Output the (X, Y) coordinate of the center of the cell containing the given text.  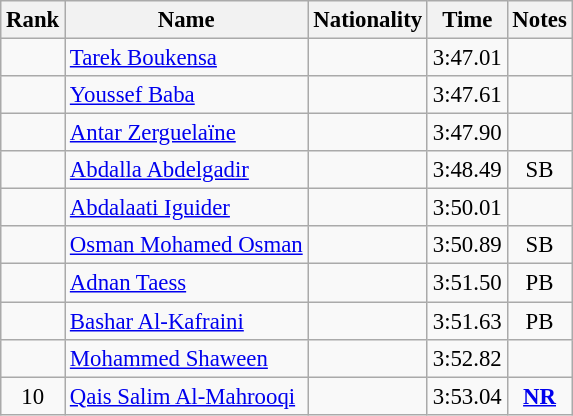
Bashar Al-Kafraini (186, 321)
Name (186, 20)
Rank (33, 20)
3:47.01 (467, 58)
3:47.61 (467, 95)
Time (467, 20)
Notes (540, 20)
3:51.63 (467, 321)
3:47.90 (467, 133)
10 (33, 396)
Youssef Baba (186, 95)
3:52.82 (467, 358)
Osman Mohamed Osman (186, 245)
3:50.89 (467, 245)
Mohammed Shaween (186, 358)
Antar Zerguelaïne (186, 133)
Nationality (368, 20)
Abdalaati Iguider (186, 208)
Qais Salim Al-Mahrooqi (186, 396)
3:53.04 (467, 396)
3:51.50 (467, 283)
Adnan Taess (186, 283)
3:48.49 (467, 170)
NR (540, 396)
3:50.01 (467, 208)
Abdalla Abdelgadir (186, 170)
Tarek Boukensa (186, 58)
